Provide the (x, y) coordinate of the cell's center where the given text is located.  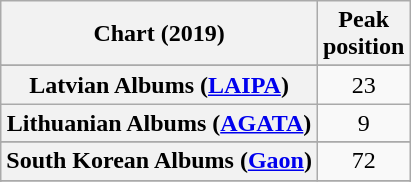
Peakposition (363, 34)
Chart (2019) (160, 34)
South Korean Albums (Gaon) (160, 161)
72 (363, 161)
23 (363, 85)
Lithuanian Albums (AGATA) (160, 123)
9 (363, 123)
Latvian Albums (LAIPA) (160, 85)
